Search for the cell housing the specified text and yield its [X, Y] center coordinate. 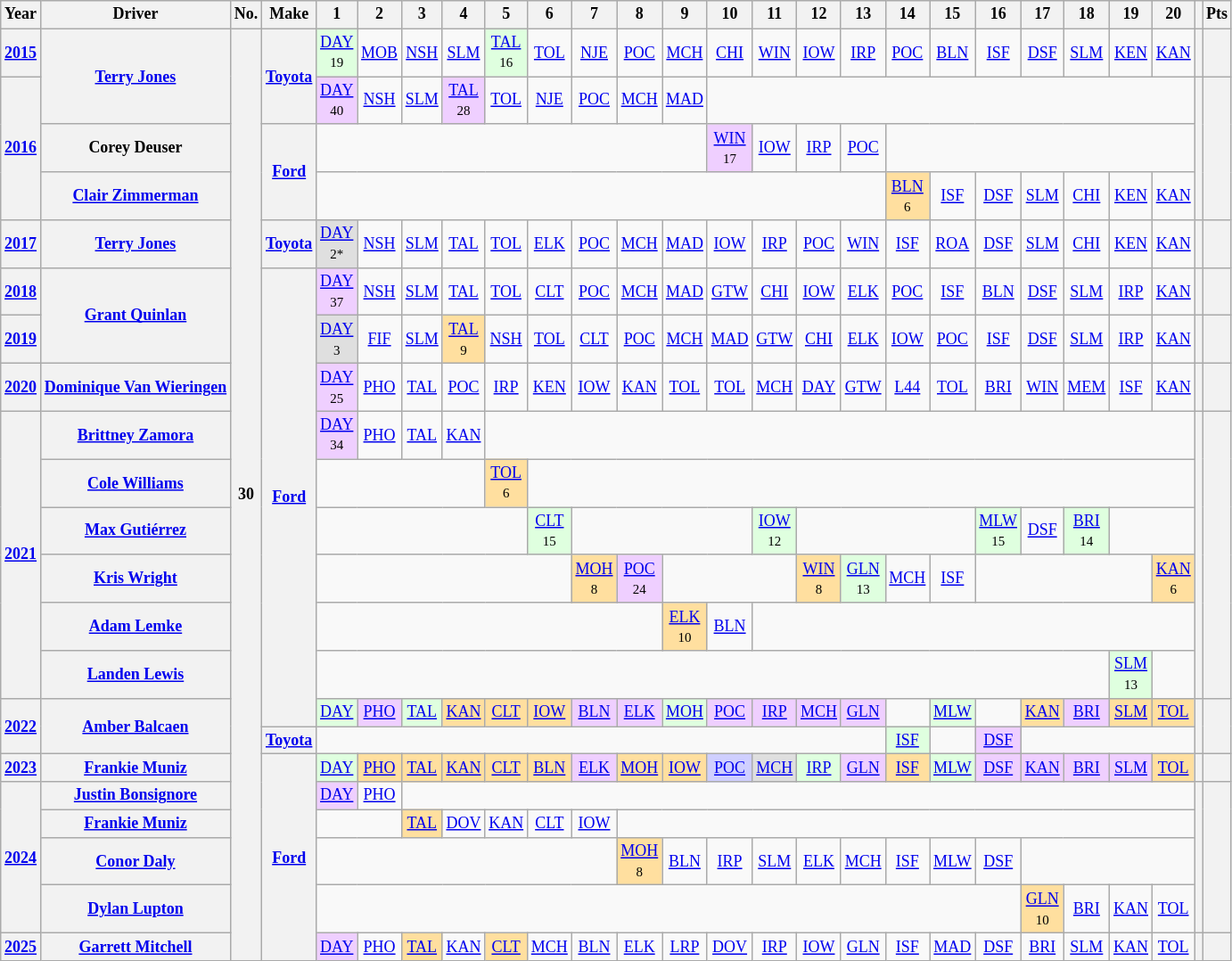
DAY34 [337, 435]
MEM [1087, 388]
DAY19 [337, 53]
Make [289, 14]
Pts [1218, 14]
WIN17 [729, 148]
SLM13 [1131, 675]
2022 [21, 726]
IOW12 [775, 531]
TOL6 [506, 483]
Conor Daly [136, 861]
4 [464, 14]
18 [1087, 14]
Amber Balcaen [136, 726]
POC24 [640, 579]
MOB [380, 53]
1 [337, 14]
BLN6 [908, 196]
12 [819, 14]
2016 [21, 148]
13 [863, 14]
CLT15 [549, 531]
14 [908, 14]
2020 [21, 388]
ELK10 [685, 627]
ROA [952, 244]
GLN10 [1042, 909]
Cole Williams [136, 483]
20 [1173, 14]
10 [729, 14]
Year [21, 14]
9 [685, 14]
30 [246, 495]
Brittney Zamora [136, 435]
DAY25 [337, 388]
Dylan Lupton [136, 909]
8 [640, 14]
TAL16 [506, 53]
Kris Wright [136, 579]
KAN6 [1173, 579]
Max Gutiérrez [136, 531]
TAL9 [464, 340]
19 [1131, 14]
2015 [21, 53]
LRP [685, 947]
DAY3 [337, 340]
WIN8 [819, 579]
2023 [21, 768]
DAY37 [337, 292]
6 [549, 14]
Adam Lemke [136, 627]
17 [1042, 14]
L44 [908, 388]
Landen Lewis [136, 675]
7 [594, 14]
MLW15 [998, 531]
3 [422, 14]
2019 [21, 340]
BRI14 [1087, 531]
No. [246, 14]
GLN13 [863, 579]
FIF [380, 340]
2025 [21, 947]
Dominique Van Wieringen [136, 388]
TAL28 [464, 101]
5 [506, 14]
2 [380, 14]
DAY40 [337, 101]
15 [952, 14]
2021 [21, 554]
2017 [21, 244]
Grant Quinlan [136, 316]
2024 [21, 858]
Justin Bonsignore [136, 795]
Clair Zimmerman [136, 196]
16 [998, 14]
2018 [21, 292]
Garrett Mitchell [136, 947]
Driver [136, 14]
Corey Deuser [136, 148]
DAY2* [337, 244]
11 [775, 14]
